Scan for the cell matching the given text and deliver its (x, y) coordinate at center. 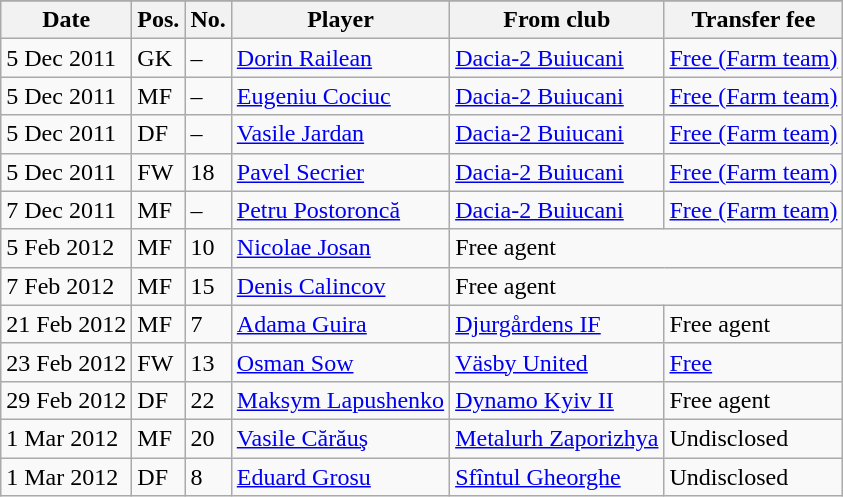
Player (340, 20)
Transfer fee (754, 20)
20 (208, 438)
Pos. (158, 20)
22 (208, 400)
No. (208, 20)
Vasile Cărăuş (340, 438)
21 Feb 2012 (66, 324)
8 (208, 477)
15 (208, 286)
Sfîntul Gheorghe (557, 477)
5 Feb 2012 (66, 248)
18 (208, 172)
Osman Sow (340, 362)
From club (557, 20)
7 Dec 2011 (66, 210)
Petru Postoroncă (340, 210)
23 Feb 2012 (66, 362)
Maksym Lapushenko (340, 400)
Vasile Jardan (340, 134)
Metalurh Zaporizhya (557, 438)
Eduard Grosu (340, 477)
Denis Calincov (340, 286)
13 (208, 362)
Dorin Railean (340, 58)
Adama Guira (340, 324)
7 (208, 324)
Djurgårdens IF (557, 324)
Pavel Secrier (340, 172)
10 (208, 248)
Eugeniu Cociuc (340, 96)
Väsby United (557, 362)
Free (754, 362)
7 Feb 2012 (66, 286)
Date (66, 20)
GK (158, 58)
Dynamo Kyiv II (557, 400)
Nicolae Josan (340, 248)
29 Feb 2012 (66, 400)
